Locate the cell with the specified text and output its [x, y] center coordinate. 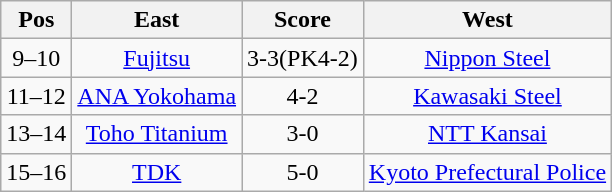
ANA Yokohama [157, 96]
5-0 [303, 172]
Score [303, 20]
Pos [36, 20]
NTT Kansai [487, 134]
15–16 [36, 172]
West [487, 20]
11–12 [36, 96]
3-0 [303, 134]
Kyoto Prefectural Police [487, 172]
9–10 [36, 58]
Toho Titanium [157, 134]
3-3(PK4-2) [303, 58]
4-2 [303, 96]
13–14 [36, 134]
TDK [157, 172]
Fujitsu [157, 58]
East [157, 20]
Kawasaki Steel [487, 96]
Nippon Steel [487, 58]
